Detect which cell encompasses the target text, then output its (x, y) center coordinate. 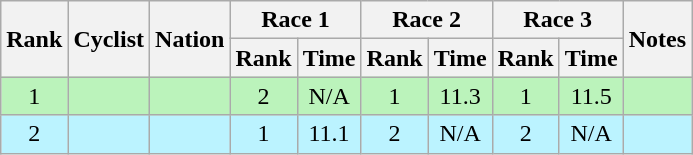
11.5 (591, 96)
Nation (190, 39)
Race 3 (558, 20)
Cyclist (109, 39)
Notes (657, 39)
11.1 (329, 134)
Race 1 (296, 20)
11.3 (460, 96)
Race 2 (426, 20)
